Capture the cell that displays the provided text and extract its [x, y] central coordinate. 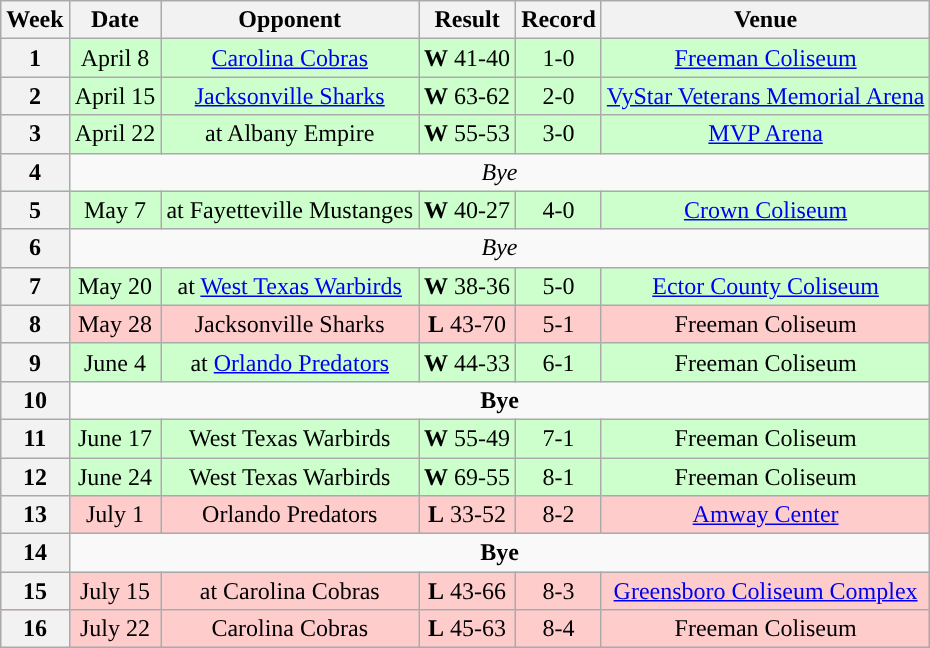
W 55-49 [468, 438]
Crown Coliseum [766, 210]
5-0 [559, 286]
May 20 [115, 286]
at West Texas Warbirds [290, 286]
7 [35, 286]
July 1 [115, 515]
L 43-70 [468, 324]
Ector County Coliseum [766, 286]
8-2 [559, 515]
8-3 [559, 591]
1 [35, 58]
2-0 [559, 96]
5-1 [559, 324]
VyStar Veterans Memorial Arena [766, 96]
W 44-33 [468, 362]
July 15 [115, 591]
April 8 [115, 58]
3 [35, 134]
June 24 [115, 477]
6 [35, 248]
W 40-27 [468, 210]
Amway Center [766, 515]
Opponent [290, 20]
12 [35, 477]
L 33-52 [468, 515]
June 4 [115, 362]
7-1 [559, 438]
April 22 [115, 134]
W 41-40 [468, 58]
at Fayetteville Mustanges [290, 210]
5 [35, 210]
2 [35, 96]
W 38-36 [468, 286]
at Carolina Cobras [290, 591]
Result [468, 20]
W 63-62 [468, 96]
4 [35, 172]
4-0 [559, 210]
May 28 [115, 324]
6-1 [559, 362]
8-1 [559, 477]
15 [35, 591]
9 [35, 362]
1-0 [559, 58]
May 7 [115, 210]
Greensboro Coliseum Complex [766, 591]
Venue [766, 20]
11 [35, 438]
8-4 [559, 629]
Record [559, 20]
3-0 [559, 134]
at Orlando Predators [290, 362]
16 [35, 629]
July 22 [115, 629]
Orlando Predators [290, 515]
10 [35, 400]
MVP Arena [766, 134]
W 55-53 [468, 134]
8 [35, 324]
14 [35, 553]
13 [35, 515]
at Albany Empire [290, 134]
Date [115, 20]
L 45-63 [468, 629]
April 15 [115, 96]
June 17 [115, 438]
W 69-55 [468, 477]
L 43-66 [468, 591]
Week [35, 20]
